Output the (x, y) coordinate of the center of the cell containing the given text.  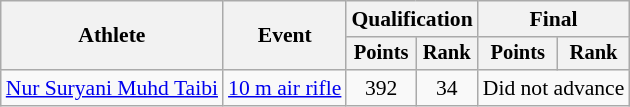
Qualification (412, 19)
10 m air rifle (284, 88)
Athlete (112, 36)
Final (554, 19)
Nur Suryani Muhd Taibi (112, 88)
392 (380, 88)
Event (284, 36)
34 (447, 88)
Did not advance (554, 88)
